Provide the (x, y) coordinate of the cell's center where the given text is located.  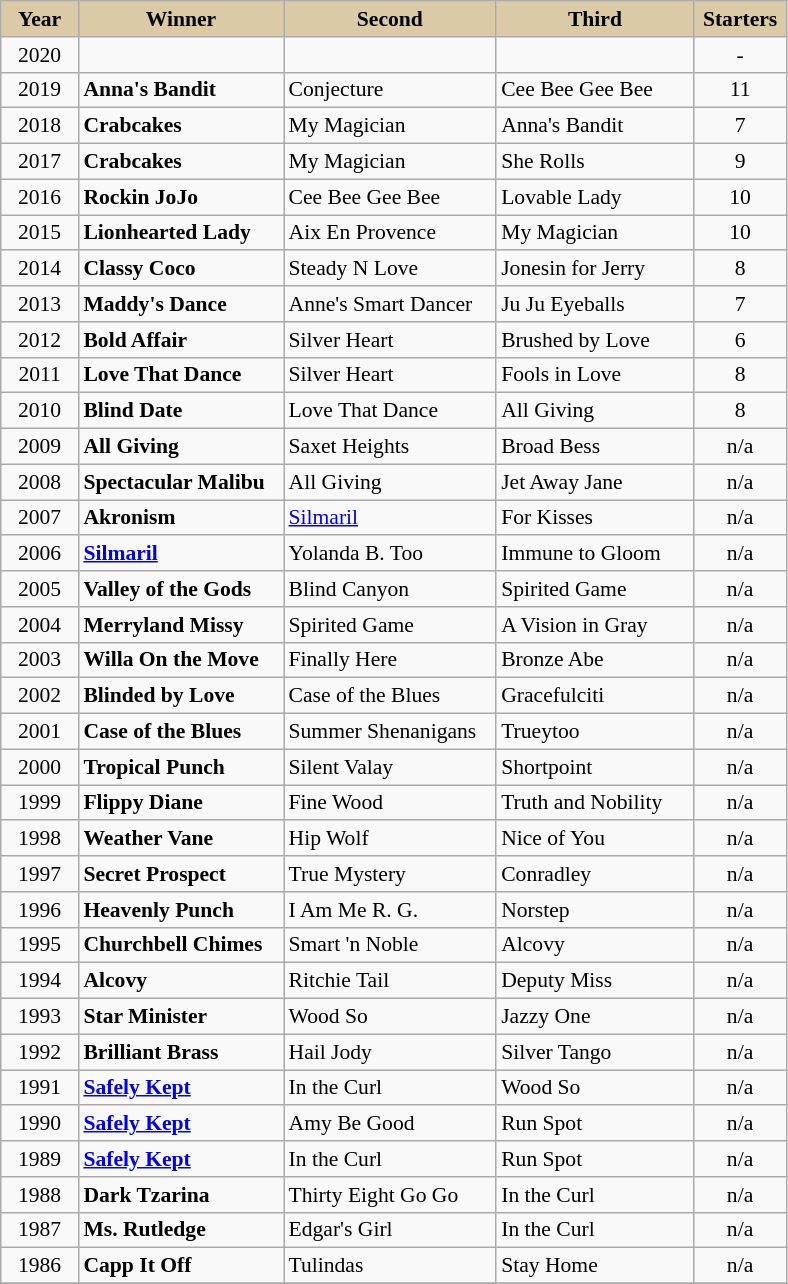
Brilliant Brass (180, 1052)
Heavenly Punch (180, 910)
2007 (40, 518)
1998 (40, 839)
Akronism (180, 518)
Third (595, 19)
2016 (40, 197)
Star Minister (180, 1017)
Finally Here (390, 660)
2000 (40, 767)
Conjecture (390, 90)
Nice of You (595, 839)
2020 (40, 55)
Secret Prospect (180, 874)
Winner (180, 19)
Bold Affair (180, 340)
Anne's Smart Dancer (390, 304)
2018 (40, 126)
Jonesin for Jerry (595, 269)
Jazzy One (595, 1017)
Blind Canyon (390, 589)
2012 (40, 340)
1989 (40, 1159)
Weather Vane (180, 839)
2017 (40, 162)
Lionhearted Lady (180, 233)
Ritchie Tail (390, 981)
2011 (40, 375)
2013 (40, 304)
- (740, 55)
Gracefulciti (595, 696)
1996 (40, 910)
2003 (40, 660)
1987 (40, 1230)
I Am Me R. G. (390, 910)
2008 (40, 482)
1986 (40, 1266)
2009 (40, 447)
Thirty Eight Go Go (390, 1195)
Brushed by Love (595, 340)
Trueytoo (595, 732)
Immune to Gloom (595, 554)
1993 (40, 1017)
Stay Home (595, 1266)
2019 (40, 90)
Valley of the Gods (180, 589)
Fine Wood (390, 803)
Rockin JoJo (180, 197)
Hip Wolf (390, 839)
Tulindas (390, 1266)
Starters (740, 19)
2014 (40, 269)
1995 (40, 945)
9 (740, 162)
Summer Shenanigans (390, 732)
Ju Ju Eyeballs (595, 304)
Willa On the Move (180, 660)
2005 (40, 589)
1992 (40, 1052)
1997 (40, 874)
1999 (40, 803)
Hail Jody (390, 1052)
Tropical Punch (180, 767)
Dark Tzarina (180, 1195)
Fools in Love (595, 375)
1990 (40, 1124)
Merryland Missy (180, 625)
Edgar's Girl (390, 1230)
Classy Coco (180, 269)
Churchbell Chimes (180, 945)
Broad Bess (595, 447)
Silver Tango (595, 1052)
Saxet Heights (390, 447)
2015 (40, 233)
Bronze Abe (595, 660)
2006 (40, 554)
Capp It Off (180, 1266)
6 (740, 340)
Blind Date (180, 411)
2001 (40, 732)
Silent Valay (390, 767)
Conradley (595, 874)
2010 (40, 411)
Blinded by Love (180, 696)
11 (740, 90)
Lovable Lady (595, 197)
Shortpoint (595, 767)
True Mystery (390, 874)
Ms. Rutledge (180, 1230)
Year (40, 19)
2004 (40, 625)
1988 (40, 1195)
Jet Away Jane (595, 482)
Norstep (595, 910)
Smart 'n Noble (390, 945)
Maddy's Dance (180, 304)
Steady N Love (390, 269)
Truth and Nobility (595, 803)
Aix En Provence (390, 233)
Deputy Miss (595, 981)
She Rolls (595, 162)
For Kisses (595, 518)
A Vision in Gray (595, 625)
1994 (40, 981)
Second (390, 19)
2002 (40, 696)
Flippy Diane (180, 803)
1991 (40, 1088)
Yolanda B. Too (390, 554)
Amy Be Good (390, 1124)
Spectacular Malibu (180, 482)
